For the text-containing cell, return its midpoint in [x, y] coordinate format. 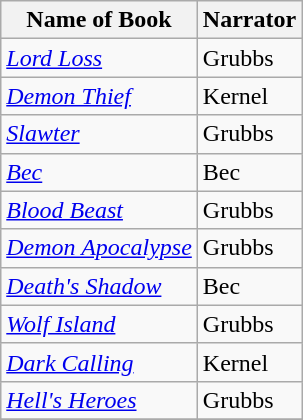
Name of Book [100, 20]
Wolf Island [100, 324]
Dark Calling [100, 362]
Demon Apocalypse [100, 248]
Death's Shadow [100, 286]
Slawter [100, 134]
Blood Beast [100, 210]
Demon Thief [100, 96]
Lord Loss [100, 58]
Narrator [249, 20]
Hell's Heroes [100, 400]
